Determine the (X, Y) coordinate at the center of the cell enclosing the given text.  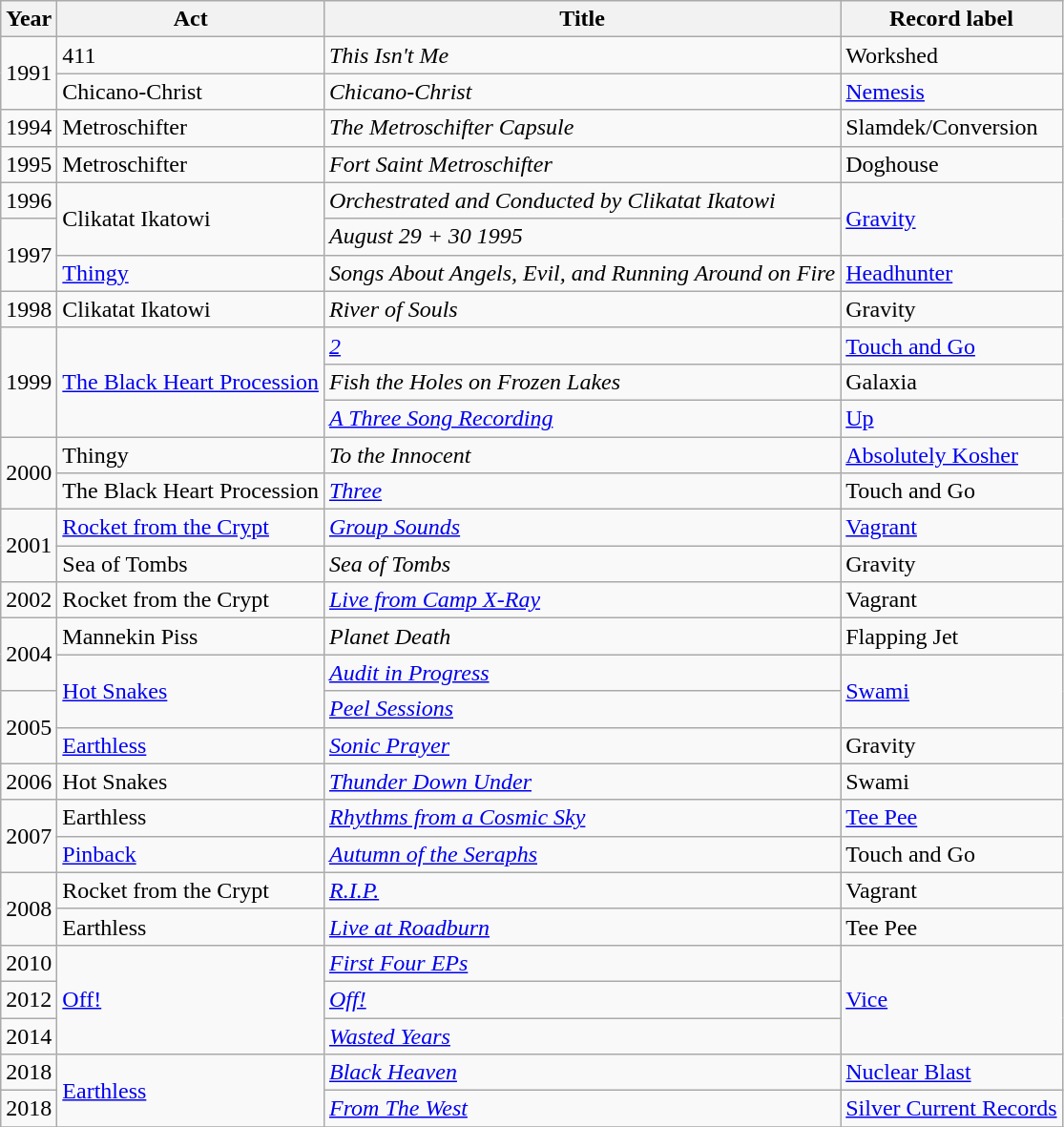
Live at Roadburn (582, 927)
Galaxia (951, 382)
August 29 + 30 1995 (582, 237)
Three (582, 491)
River of Souls (582, 309)
Nuclear Blast (951, 1073)
Slamdek/Conversion (951, 128)
Planet Death (582, 637)
Flapping Jet (951, 637)
2005 (29, 727)
1997 (29, 255)
To the Innocent (582, 455)
Vice (951, 999)
2012 (29, 999)
Group Sounds (582, 528)
Audit in Progress (582, 673)
2002 (29, 600)
R.I.P. (582, 890)
Black Heaven (582, 1073)
Wasted Years (582, 1035)
Act (191, 19)
Sonic Prayer (582, 745)
Peel Sessions (582, 709)
1998 (29, 309)
Nemesis (951, 92)
Workshed (951, 55)
2001 (29, 546)
This Isn't Me (582, 55)
Headhunter (951, 273)
From The West (582, 1109)
Record label (951, 19)
The Metroschifter Capsule (582, 128)
Mannekin Piss (191, 637)
1995 (29, 164)
2000 (29, 473)
A Three Song Recording (582, 418)
Fish the Holes on Frozen Lakes (582, 382)
Title (582, 19)
1991 (29, 73)
Pinback (191, 854)
Live from Camp X-Ray (582, 600)
1999 (29, 382)
1994 (29, 128)
1996 (29, 200)
Thunder Down Under (582, 782)
2010 (29, 963)
411 (191, 55)
Fort Saint Metroschifter (582, 164)
Silver Current Records (951, 1109)
2014 (29, 1035)
2007 (29, 836)
Songs About Angels, Evil, and Running Around on Fire (582, 273)
Up (951, 418)
Autumn of the Seraphs (582, 854)
First Four EPs (582, 963)
2006 (29, 782)
Year (29, 19)
Orchestrated and Conducted by Clikatat Ikatowi (582, 200)
Absolutely Kosher (951, 455)
2 (582, 345)
Rhythms from a Cosmic Sky (582, 818)
Doghouse (951, 164)
2004 (29, 655)
2008 (29, 908)
